Scan for the cell matching the given text and deliver its [x, y] coordinate at center. 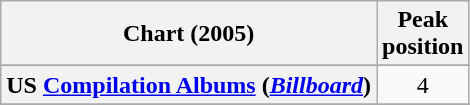
US Compilation Albums (Billboard) [189, 85]
Chart (2005) [189, 34]
Peakposition [423, 34]
4 [423, 85]
